Capture the cell that displays the provided text and extract its (x, y) central coordinate. 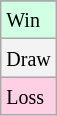
Draw (28, 58)
Win (28, 20)
Loss (28, 96)
